Search for the cell housing the specified text and yield its (X, Y) center coordinate. 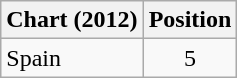
Spain (72, 58)
Position (190, 20)
Chart (2012) (72, 20)
5 (190, 58)
